Output the [x, y] coordinate of the center of the cell containing the given text.  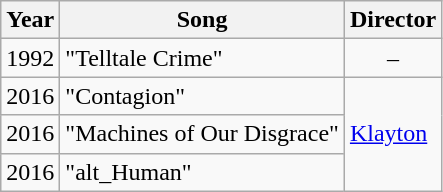
– [392, 58]
Director [392, 20]
"Telltale Crime" [202, 58]
"Contagion" [202, 96]
Year [30, 20]
"Machines of Our Disgrace" [202, 134]
"alt_Human" [202, 172]
1992 [30, 58]
Song [202, 20]
Klayton [392, 134]
